Capture the cell that displays the provided text and extract its [x, y] central coordinate. 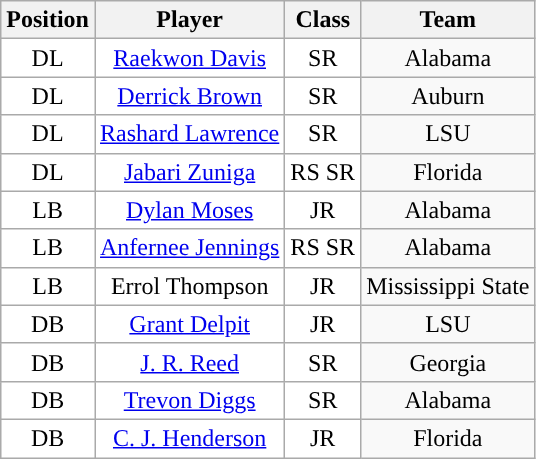
C. J. Henderson [189, 438]
Mississippi State [448, 286]
Errol Thompson [189, 286]
Auburn [448, 96]
Team [448, 20]
Derrick Brown [189, 96]
Jabari Zuniga [189, 172]
Georgia [448, 362]
Dylan Moses [189, 210]
Grant Delpit [189, 324]
Raekwon Davis [189, 58]
Trevon Diggs [189, 400]
Class [323, 20]
J. R. Reed [189, 362]
Rashard Lawrence [189, 134]
Anfernee Jennings [189, 248]
Position [48, 20]
Player [189, 20]
